Scan for the cell matching the given text and deliver its [x, y] coordinate at center. 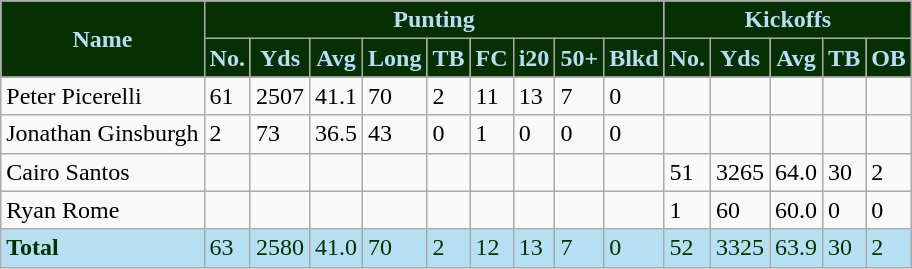
63 [227, 248]
Punting [434, 20]
43 [395, 134]
i20 [534, 58]
11 [492, 96]
Blkd [634, 58]
Jonathan Ginsburgh [102, 134]
Name [102, 39]
51 [687, 172]
Ryan Rome [102, 210]
41.0 [336, 248]
Long [395, 58]
Kickoffs [788, 20]
36.5 [336, 134]
12 [492, 248]
FC [492, 58]
50+ [580, 58]
Total [102, 248]
41.1 [336, 96]
60 [740, 210]
3265 [740, 172]
64.0 [796, 172]
73 [280, 134]
Peter Picerelli [102, 96]
2507 [280, 96]
52 [687, 248]
3325 [740, 248]
2580 [280, 248]
Cairo Santos [102, 172]
63.9 [796, 248]
60.0 [796, 210]
61 [227, 96]
OB [889, 58]
